Search for the cell housing the specified text and yield its [x, y] center coordinate. 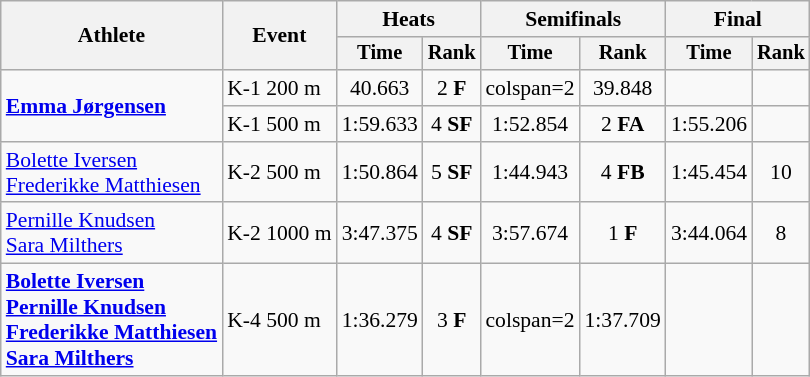
1:52.854 [530, 124]
Bolette IversenFrederikke Matthiesen [112, 172]
Pernille KnudsenSara Milthers [112, 234]
3:47.375 [380, 234]
40.663 [380, 88]
3:57.674 [530, 234]
3:44.064 [709, 234]
Event [279, 36]
5 SF [452, 172]
2 FA [623, 124]
8 [781, 234]
1:55.206 [709, 124]
Semifinals [572, 19]
1 F [623, 234]
K-1 200 m [279, 88]
4 FB [623, 172]
1:50.864 [380, 172]
2 F [452, 88]
39.848 [623, 88]
1:37.709 [623, 320]
10 [781, 172]
1:44.943 [530, 172]
Final [738, 19]
Heats [409, 19]
K-2 1000 m [279, 234]
K-4 500 m [279, 320]
1:59.633 [380, 124]
Bolette IversenPernille KnudsenFrederikke MatthiesenSara Milthers [112, 320]
Emma Jørgensen [112, 106]
1:36.279 [380, 320]
K-1 500 m [279, 124]
1:45.454 [709, 172]
3 F [452, 320]
Athlete [112, 36]
K-2 500 m [279, 172]
